Detect which cell encompasses the target text, then output its (x, y) center coordinate. 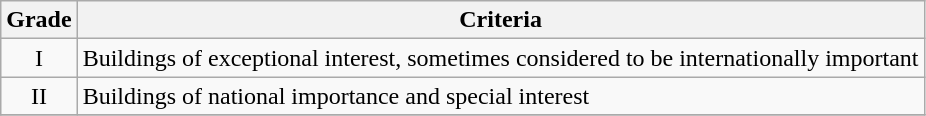
II (39, 96)
Buildings of exceptional interest, sometimes considered to be internationally important (500, 58)
Criteria (500, 20)
Grade (39, 20)
Buildings of national importance and special interest (500, 96)
I (39, 58)
